Detect which cell encompasses the target text, then output its (X, Y) center coordinate. 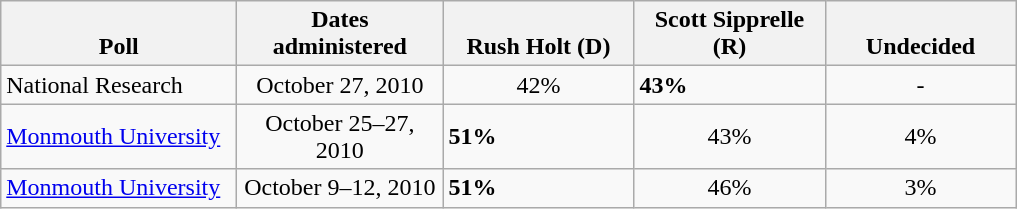
October 27, 2010 (340, 85)
Rush Holt (D) (538, 34)
- (920, 85)
Dates administered (340, 34)
October 25–27, 2010 (340, 136)
October 9–12, 2010 (340, 188)
3% (920, 188)
Undecided (920, 34)
46% (730, 188)
Scott Sipprelle (R) (730, 34)
National Research (119, 85)
4% (920, 136)
42% (538, 85)
Poll (119, 34)
